From the cell containing the given text, extract its center point as (X, Y) coordinate. 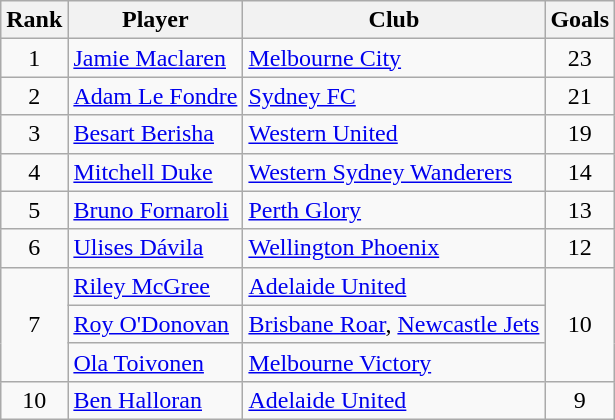
9 (580, 400)
Rank (34, 20)
Perth Glory (394, 210)
Player (156, 20)
Jamie Maclaren (156, 58)
2 (34, 96)
Ulises Dávila (156, 248)
Mitchell Duke (156, 172)
Goals (580, 20)
Wellington Phoenix (394, 248)
Western Sydney Wanderers (394, 172)
23 (580, 58)
Ola Toivonen (156, 362)
Melbourne City (394, 58)
1 (34, 58)
3 (34, 134)
5 (34, 210)
Besart Berisha (156, 134)
Club (394, 20)
12 (580, 248)
6 (34, 248)
19 (580, 134)
14 (580, 172)
4 (34, 172)
Melbourne Victory (394, 362)
7 (34, 324)
Roy O'Donovan (156, 324)
Bruno Fornaroli (156, 210)
Adam Le Fondre (156, 96)
Western United (394, 134)
Sydney FC (394, 96)
Ben Halloran (156, 400)
Brisbane Roar, Newcastle Jets (394, 324)
Riley McGree (156, 286)
21 (580, 96)
13 (580, 210)
